Extract the (x, y) coordinate from the center of the cell holding the provided text.  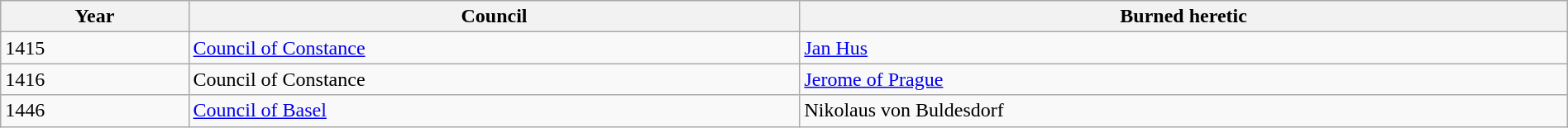
Jan Hus (1183, 48)
1415 (94, 48)
Burned heretic (1183, 17)
Year (94, 17)
Council of Basel (495, 111)
Nikolaus von Buldesdorf (1183, 111)
1446 (94, 111)
1416 (94, 79)
Council (495, 17)
Jerome of Prague (1183, 79)
